Scan for the cell matching the given text and deliver its [X, Y] coordinate at center. 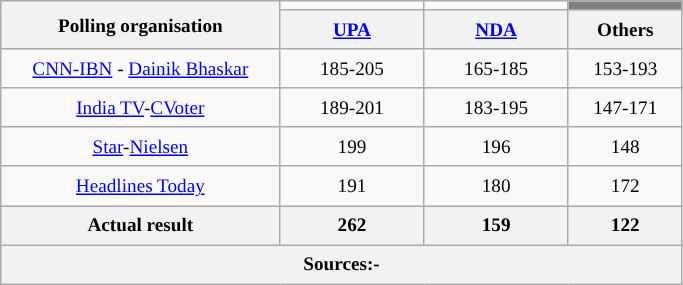
NDA [496, 30]
199 [352, 146]
185-205 [352, 68]
148 [625, 146]
Star-Nielsen [140, 146]
159 [496, 224]
CNN-IBN - Dainik Bhaskar [140, 68]
189-201 [352, 108]
Actual result [140, 224]
183-195 [496, 108]
153-193 [625, 68]
Headlines Today [140, 186]
India TV-CVoter [140, 108]
Sources:- [342, 264]
196 [496, 146]
147-171 [625, 108]
172 [625, 186]
180 [496, 186]
Others [625, 30]
262 [352, 224]
UPA [352, 30]
165-185 [496, 68]
Polling organisation [140, 25]
122 [625, 224]
191 [352, 186]
